Extract the (X, Y) coordinate from the center of the cell holding the provided text.  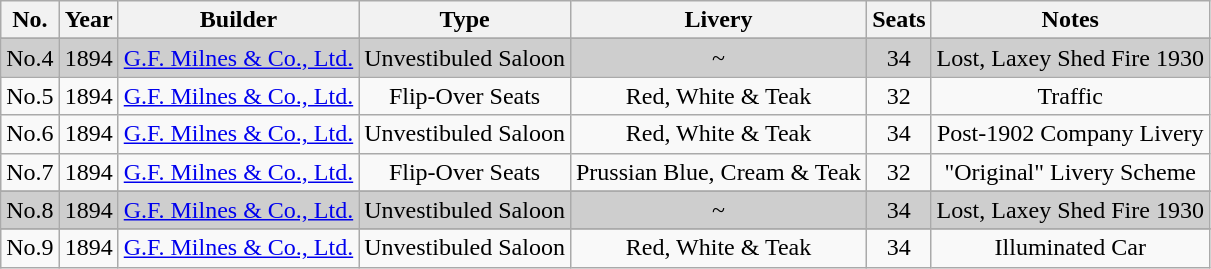
Illuminated Car (1070, 248)
No.5 (30, 96)
No.8 (30, 210)
No.9 (30, 248)
No.4 (30, 58)
"Original" Livery Scheme (1070, 172)
Notes (1070, 20)
Post-1902 Company Livery (1070, 134)
No.6 (30, 134)
Year (88, 20)
Traffic (1070, 96)
No.7 (30, 172)
Type (465, 20)
No. (30, 20)
Builder (238, 20)
Seats (899, 20)
Prussian Blue, Cream & Teak (718, 172)
Livery (718, 20)
